Pinpoint the cell where the given text exists, returning its [X, Y] midpoint coordinate. 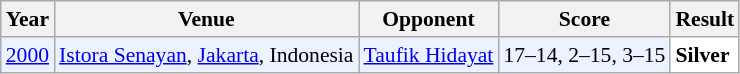
17–14, 2–15, 3–15 [584, 55]
Venue [206, 19]
Opponent [429, 19]
Score [584, 19]
Result [704, 19]
2000 [28, 55]
Year [28, 19]
Taufik Hidayat [429, 55]
Silver [704, 55]
Istora Senayan, Jakarta, Indonesia [206, 55]
